Pinpoint the cell where the given text exists, returning its [X, Y] midpoint coordinate. 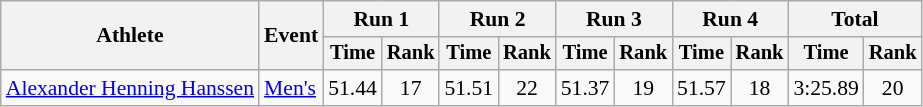
Total [854, 19]
20 [893, 88]
51.57 [702, 88]
Run 2 [497, 19]
3:25.89 [826, 88]
Athlete [130, 36]
22 [527, 88]
51.51 [468, 88]
Run 3 [614, 19]
51.44 [352, 88]
Run 1 [381, 19]
19 [643, 88]
17 [411, 88]
Alexander Henning Hanssen [130, 88]
Men's [291, 88]
Event [291, 36]
51.37 [586, 88]
18 [760, 88]
Run 4 [730, 19]
